Pinpoint the cell where the given text exists, returning its [X, Y] midpoint coordinate. 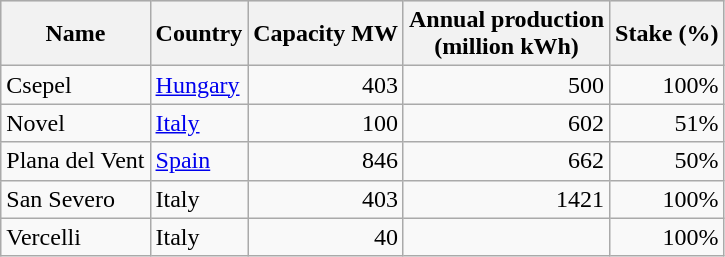
Stake (%) [667, 34]
602 [506, 123]
662 [506, 161]
Csepel [76, 85]
Plana del Vent [76, 161]
846 [326, 161]
100 [326, 123]
500 [506, 85]
Country [199, 34]
San Severo [76, 199]
50% [667, 161]
1421 [506, 199]
Hungary [199, 85]
Name [76, 34]
51% [667, 123]
Novel [76, 123]
Vercelli [76, 237]
Annual production(million kWh) [506, 34]
40 [326, 237]
Capacity MW [326, 34]
Spain [199, 161]
